Determine the [X, Y] coordinate at the center of the cell enclosing the given text.  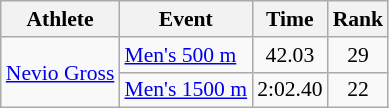
Rank [358, 19]
22 [358, 90]
42.03 [290, 55]
2:02.40 [290, 90]
Men's 1500 m [186, 90]
Time [290, 19]
Athlete [60, 19]
Event [186, 19]
Men's 500 m [186, 55]
Nevio Gross [60, 72]
29 [358, 55]
